For the text-containing cell, return its midpoint in [x, y] coordinate format. 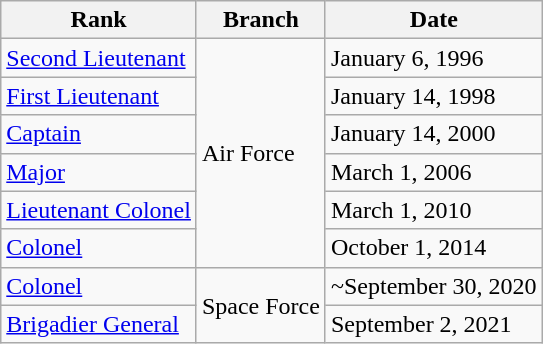
First Lieutenant [99, 96]
Major [99, 172]
Second Lieutenant [99, 58]
~September 30, 2020 [434, 286]
March 1, 2010 [434, 210]
January 14, 2000 [434, 134]
Captain [99, 134]
Lieutenant Colonel [99, 210]
March 1, 2006 [434, 172]
Air Force [260, 153]
October 1, 2014 [434, 248]
Date [434, 20]
Branch [260, 20]
January 6, 1996 [434, 58]
Rank [99, 20]
Brigadier General [99, 324]
January 14, 1998 [434, 96]
September 2, 2021 [434, 324]
Space Force [260, 305]
